Find where the given text appears and provide that cell's center as (X, Y) coordinate. 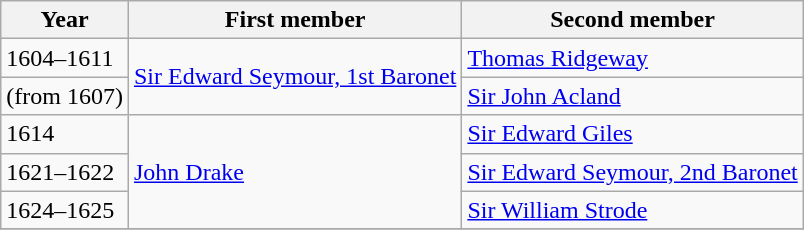
1621–1622 (65, 172)
Year (65, 20)
Sir Edward Seymour, 1st Baronet (294, 77)
Sir John Acland (632, 96)
Sir Edward Giles (632, 134)
1604–1611 (65, 58)
1614 (65, 134)
1624–1625 (65, 210)
Thomas Ridgeway (632, 58)
John Drake (294, 172)
Sir William Strode (632, 210)
Sir Edward Seymour, 2nd Baronet (632, 172)
(from 1607) (65, 96)
First member (294, 20)
Second member (632, 20)
